Detect which cell encompasses the target text, then output its [x, y] center coordinate. 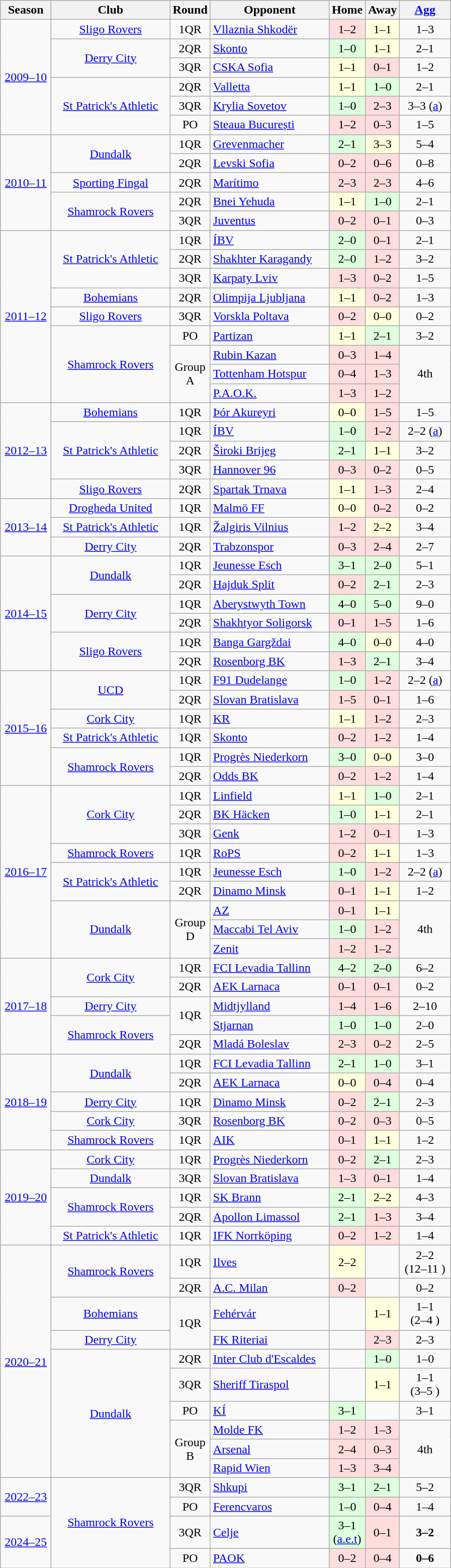
F91 Dudelange [269, 680]
4–6 [425, 182]
2015–16 [26, 728]
9–0 [425, 604]
Bnei Yehuda [269, 201]
Molde FK [269, 1430]
2010–11 [26, 182]
Rapid Wien [269, 1468]
Juventus [269, 220]
Home [347, 10]
Krylia Sovetov [269, 106]
Spartak Trnava [269, 489]
1–1(2–4 ) [425, 1313]
2009–10 [26, 77]
2012–13 [26, 450]
Ferencvaros [269, 1506]
Drogheda United [111, 508]
2–5 [425, 1044]
Linfield [269, 795]
Aberystwyth Town [269, 604]
2022–23 [26, 1497]
FK Riteriai [269, 1340]
Group B [190, 1449]
A.C. Milan [269, 1288]
Season [26, 10]
Shakhter Karagandy [269, 259]
Celje [269, 1533]
Malmö FF [269, 508]
PAOK [269, 1558]
Odds BK [269, 776]
Apollon Limassol [269, 1217]
2016–17 [26, 872]
5–4 [425, 144]
Trabzonspor [269, 546]
5–2 [425, 1487]
Široki Brijeg [269, 450]
Levski Sofia [269, 163]
2011–12 [26, 317]
Marítimo [269, 182]
Agg [425, 10]
Away [383, 10]
Valletta [269, 87]
3–1 (a.e.t) [347, 1533]
Stjarnan [269, 1025]
Midtjylland [269, 1006]
Zenit [269, 949]
UCD [111, 690]
2019–20 [26, 1197]
4–3 [425, 1198]
2–2(12–11 ) [425, 1262]
Sheriff Tiraspol [269, 1385]
2024–25 [26, 1542]
Club [111, 10]
Mladá Boleslav [269, 1044]
Steaua București [269, 125]
5–1 [425, 566]
2014–15 [26, 613]
Vorskla Poltava [269, 317]
KR [269, 719]
Partizan [269, 336]
0–8 [425, 163]
Sporting Fingal [111, 182]
Genk [269, 833]
2017–18 [26, 1006]
Fehérvár [269, 1313]
Žalgiris Vilnius [269, 527]
Tottenham Hotspur [269, 374]
Group D [190, 929]
Grevenmacher [269, 144]
SK Brann [269, 1198]
2020–21 [26, 1362]
AZ [269, 910]
3–3 (a) [425, 106]
Þór Akureyri [269, 412]
P.A.O.K. [269, 393]
Rubin Kazan [269, 355]
2–7 [425, 546]
2–10 [425, 1006]
Vllaznia Shkodër [269, 29]
1–1(3–5 ) [425, 1385]
IFK Norrköping [269, 1236]
Opponent [269, 10]
3–3 [383, 144]
Olimpija Ljubljana [269, 297]
4–2 [347, 968]
2013–14 [26, 527]
Hajduk Split [269, 585]
Shkupi [269, 1487]
Karpaty Lviv [269, 278]
Ilves [269, 1262]
Hannover 96 [269, 469]
Inter Club d'Escaldes [269, 1359]
RoPS [269, 853]
6–2 [425, 968]
Group A [190, 374]
Round [190, 10]
5–0 [383, 604]
CSKA Sofia [269, 67]
Shakhtyor Soligorsk [269, 623]
Maccabi Tel Aviv [269, 929]
KÍ [269, 1410]
Banga Gargždai [269, 642]
BK Häcken [269, 814]
AIK [269, 1140]
Arsenal [269, 1449]
2018–19 [26, 1102]
